For the text-containing cell, return its midpoint in (X, Y) coordinate format. 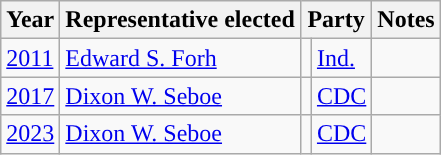
2023 (30, 134)
Representative elected (180, 20)
Year (30, 20)
Ind. (341, 58)
2011 (30, 58)
Party (336, 20)
2017 (30, 96)
Edward S. Forh (180, 58)
Notes (406, 20)
